Pinpoint the cell where the given text exists, returning its [x, y] midpoint coordinate. 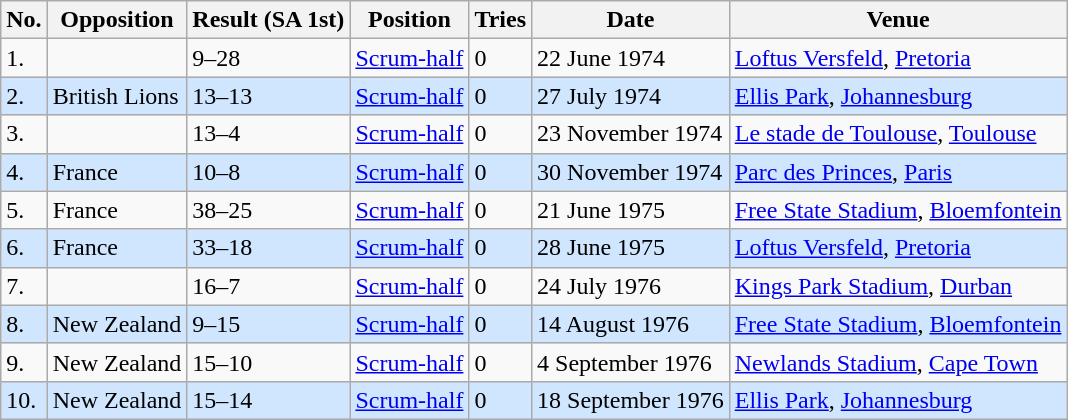
9–15 [268, 324]
10–8 [268, 172]
13–13 [268, 96]
7. [24, 286]
15–10 [268, 362]
Venue [898, 20]
14 August 1976 [631, 324]
4. [24, 172]
30 November 1974 [631, 172]
Result (SA 1st) [268, 20]
5. [24, 210]
28 June 1975 [631, 248]
Le stade de Toulouse, Toulouse [898, 134]
1. [24, 58]
16–7 [268, 286]
10. [24, 400]
27 July 1974 [631, 96]
24 July 1976 [631, 286]
15–14 [268, 400]
4 September 1976 [631, 362]
3. [24, 134]
2. [24, 96]
13–4 [268, 134]
Date [631, 20]
British Lions [117, 96]
Newlands Stadium, Cape Town [898, 362]
8. [24, 324]
Tries [500, 20]
21 June 1975 [631, 210]
6. [24, 248]
9. [24, 362]
23 November 1974 [631, 134]
22 June 1974 [631, 58]
33–18 [268, 248]
38–25 [268, 210]
9–28 [268, 58]
Parc des Princes, Paris [898, 172]
18 September 1976 [631, 400]
No. [24, 20]
Position [410, 20]
Kings Park Stadium, Durban [898, 286]
Opposition [117, 20]
